Return [x, y] of the center of cell containing provided text 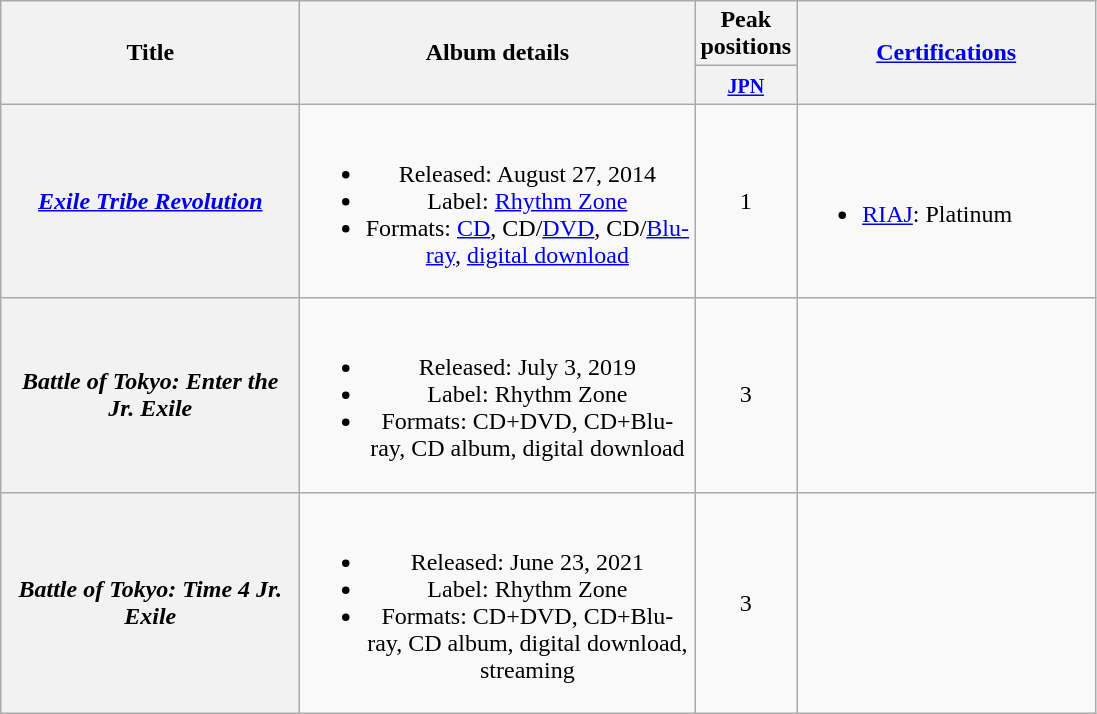
Released: August 27, 2014 Label: Rhythm ZoneFormats: CD, CD/DVD, CD/Blu-ray, digital download [498, 201]
Peak positions [746, 34]
1 [746, 201]
Released: June 23, 2021 Label: Rhythm ZoneFormats: CD+DVD, CD+Blu-ray, CD album, digital download, streaming [498, 602]
Album details [498, 52]
Battle of Tokyo: Enter the Jr. Exile [150, 395]
Exile Tribe Revolution [150, 201]
JPN [746, 85]
Title [150, 52]
Battle of Tokyo: Time 4 Jr. Exile [150, 602]
Certifications [946, 52]
RIAJ: Platinum [946, 201]
Released: July 3, 2019 Label: Rhythm ZoneFormats: CD+DVD, CD+Blu-ray, CD album, digital download [498, 395]
